Capture the cell that displays the provided text and extract its (x, y) central coordinate. 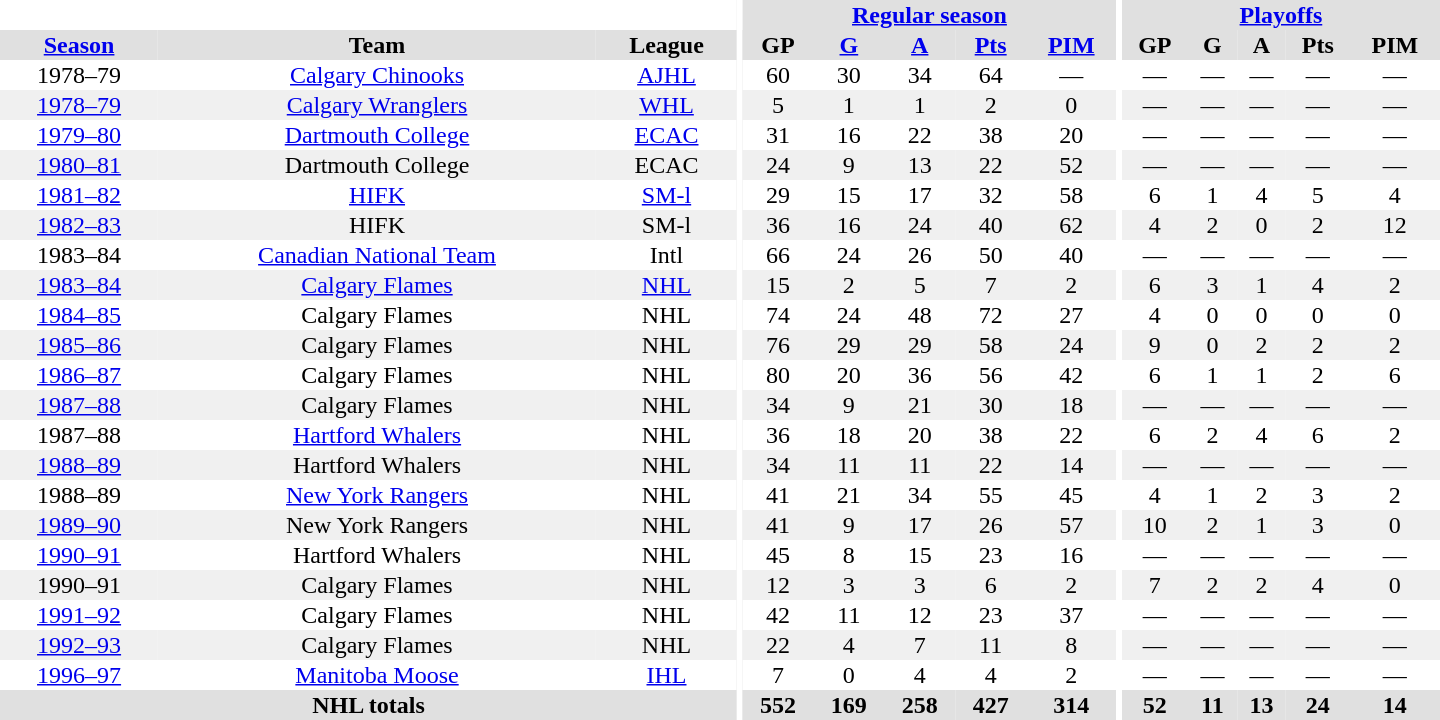
10 (1155, 525)
1989–90 (79, 525)
56 (990, 375)
1996–97 (79, 675)
258 (920, 705)
62 (1071, 225)
1986–87 (79, 375)
1981–82 (79, 195)
Intl (666, 255)
50 (990, 255)
NHL totals (368, 705)
31 (778, 135)
48 (920, 315)
1991–92 (79, 615)
72 (990, 315)
Playoffs (1281, 15)
169 (848, 705)
55 (990, 495)
27 (1071, 315)
427 (990, 705)
37 (1071, 615)
66 (778, 255)
IHL (666, 675)
1980–81 (79, 165)
1982–83 (79, 225)
32 (990, 195)
1985–86 (79, 345)
Calgary Chinooks (377, 75)
1992–93 (79, 645)
314 (1071, 705)
Team (377, 45)
60 (778, 75)
1979–80 (79, 135)
WHL (666, 105)
74 (778, 315)
64 (990, 75)
80 (778, 375)
Season (79, 45)
AJHL (666, 75)
552 (778, 705)
League (666, 45)
1984–85 (79, 315)
Canadian National Team (377, 255)
76 (778, 345)
Calgary Wranglers (377, 105)
Manitoba Moose (377, 675)
57 (1071, 525)
Regular season (930, 15)
